Return [x, y] of the center of cell containing provided text 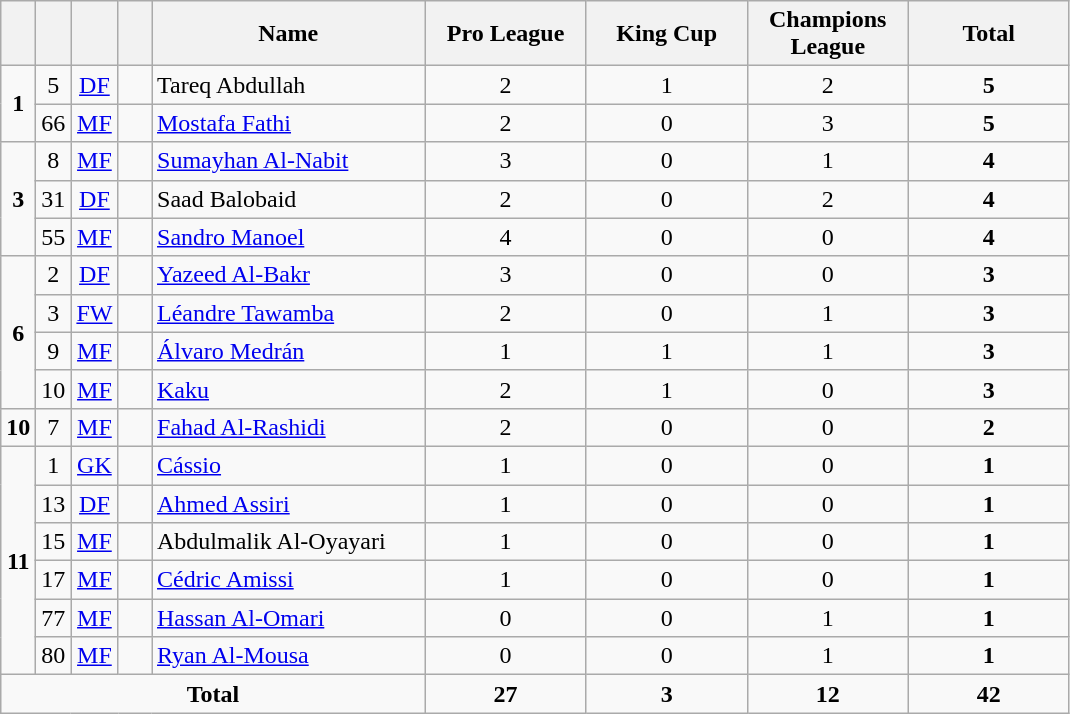
31 [54, 199]
Tareq Abdullah [289, 85]
Álvaro Medrán [289, 351]
80 [54, 656]
55 [54, 237]
66 [54, 123]
King Cup [666, 34]
Kaku [289, 389]
FW [94, 313]
8 [54, 161]
GK [94, 465]
Mostafa Fathi [289, 123]
7 [54, 427]
11 [18, 560]
Sandro Manoel [289, 237]
27 [506, 694]
Abdulmalik Al-Oyayari [289, 542]
9 [54, 351]
Hassan Al-Omari [289, 618]
Fahad Al-Rashidi [289, 427]
Sumayhan Al-Nabit [289, 161]
Cédric Amissi [289, 580]
12 [828, 694]
Pro League [506, 34]
77 [54, 618]
Name [289, 34]
Yazeed Al-Bakr [289, 275]
17 [54, 580]
42 [988, 694]
6 [18, 332]
13 [54, 503]
Léandre Tawamba [289, 313]
Saad Balobaid [289, 199]
Champions League [828, 34]
Ahmed Assiri [289, 503]
Cássio [289, 465]
15 [54, 542]
Ryan Al-Mousa [289, 656]
